Detect which cell encompasses the target text, then output its (X, Y) center coordinate. 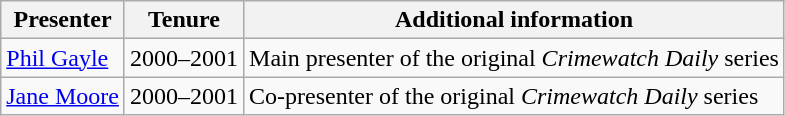
Tenure (184, 20)
Presenter (63, 20)
Main presenter of the original Crimewatch Daily series (514, 58)
Jane Moore (63, 96)
Co-presenter of the original Crimewatch Daily series (514, 96)
Additional information (514, 20)
Phil Gayle (63, 58)
